Capture the cell that displays the provided text and extract its [x, y] central coordinate. 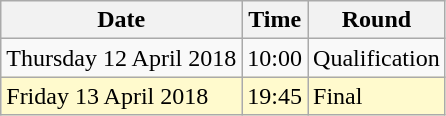
Round [377, 20]
Date [122, 20]
10:00 [275, 58]
Time [275, 20]
Qualification [377, 58]
Final [377, 96]
19:45 [275, 96]
Friday 13 April 2018 [122, 96]
Thursday 12 April 2018 [122, 58]
